Pinpoint the cell where the given text exists, returning its (X, Y) midpoint coordinate. 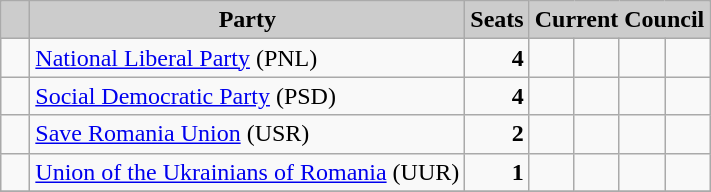
Party (248, 20)
Current Council (620, 20)
2 (497, 134)
Seats (497, 20)
National Liberal Party (PNL) (248, 58)
Save Romania Union (USR) (248, 134)
Union of the Ukrainians of Romania (UUR) (248, 172)
1 (497, 172)
Social Democratic Party (PSD) (248, 96)
